Scan for the cell matching the given text and deliver its [X, Y] coordinate at center. 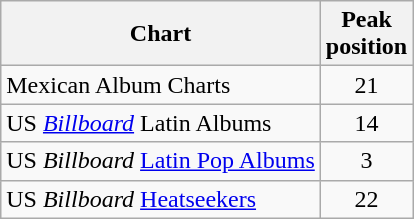
21 [366, 85]
14 [366, 123]
Chart [161, 34]
22 [366, 199]
US Billboard Latin Albums [161, 123]
US Billboard Latin Pop Albums [161, 161]
US Billboard Heatseekers [161, 199]
Mexican Album Charts [161, 85]
Peakposition [366, 34]
3 [366, 161]
